Extract the (x, y) coordinate from the center of the cell holding the provided text.  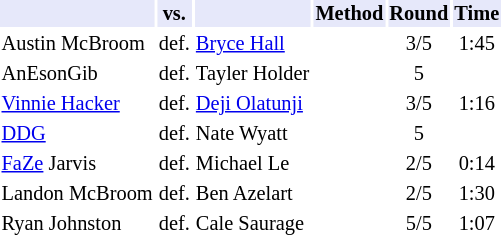
Nate Wyatt (252, 134)
Austin McBroom (77, 44)
0:14 (477, 164)
Ben Azelart (252, 194)
Deji Olatunji (252, 104)
vs. (174, 14)
Landon McBroom (77, 194)
Time (477, 14)
DDG (77, 134)
1:30 (477, 194)
Round (419, 14)
Vinnie Hacker (77, 104)
1:45 (477, 44)
Bryce Hall (252, 44)
AnEsonGib (77, 74)
Method (350, 14)
Michael Le (252, 164)
Tayler Holder (252, 74)
FaZe Jarvis (77, 164)
1:16 (477, 104)
